Detect which cell encompasses the target text, then output its (x, y) center coordinate. 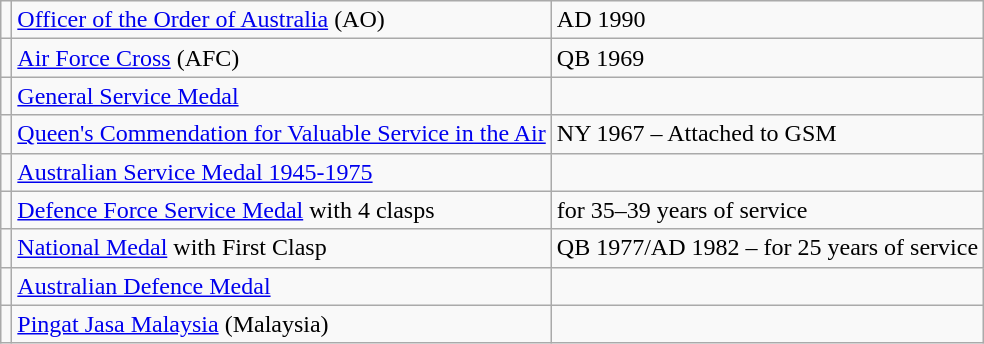
Defence Force Service Medal with 4 clasps (282, 210)
QB 1969 (767, 58)
Australian Service Medal 1945-1975 (282, 172)
NY 1967 – Attached to GSM (767, 134)
General Service Medal (282, 96)
AD 1990 (767, 20)
Queen's Commendation for Valuable Service in the Air (282, 134)
for 35–39 years of service (767, 210)
Air Force Cross (AFC) (282, 58)
Australian Defence Medal (282, 286)
Officer of the Order of Australia (AO) (282, 20)
National Medal with First Clasp (282, 248)
Pingat Jasa Malaysia (Malaysia) (282, 324)
QB 1977/AD 1982 – for 25 years of service (767, 248)
